For the text-containing cell, return its midpoint in [X, Y] coordinate format. 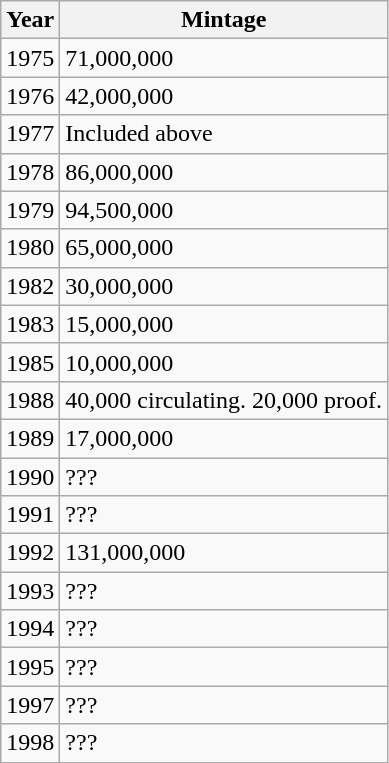
Included above [224, 134]
10,000,000 [224, 362]
1992 [30, 553]
1995 [30, 667]
131,000,000 [224, 553]
1985 [30, 362]
86,000,000 [224, 172]
Year [30, 20]
1988 [30, 400]
1983 [30, 324]
17,000,000 [224, 438]
1993 [30, 591]
94,500,000 [224, 210]
1980 [30, 248]
1998 [30, 743]
1978 [30, 172]
1976 [30, 96]
1982 [30, 286]
1991 [30, 515]
1990 [30, 477]
1989 [30, 438]
1977 [30, 134]
30,000,000 [224, 286]
42,000,000 [224, 96]
1994 [30, 629]
40,000 circulating. 20,000 proof. [224, 400]
1975 [30, 58]
65,000,000 [224, 248]
15,000,000 [224, 324]
71,000,000 [224, 58]
1997 [30, 705]
1979 [30, 210]
Mintage [224, 20]
